Return (x, y) of the center of cell containing provided text 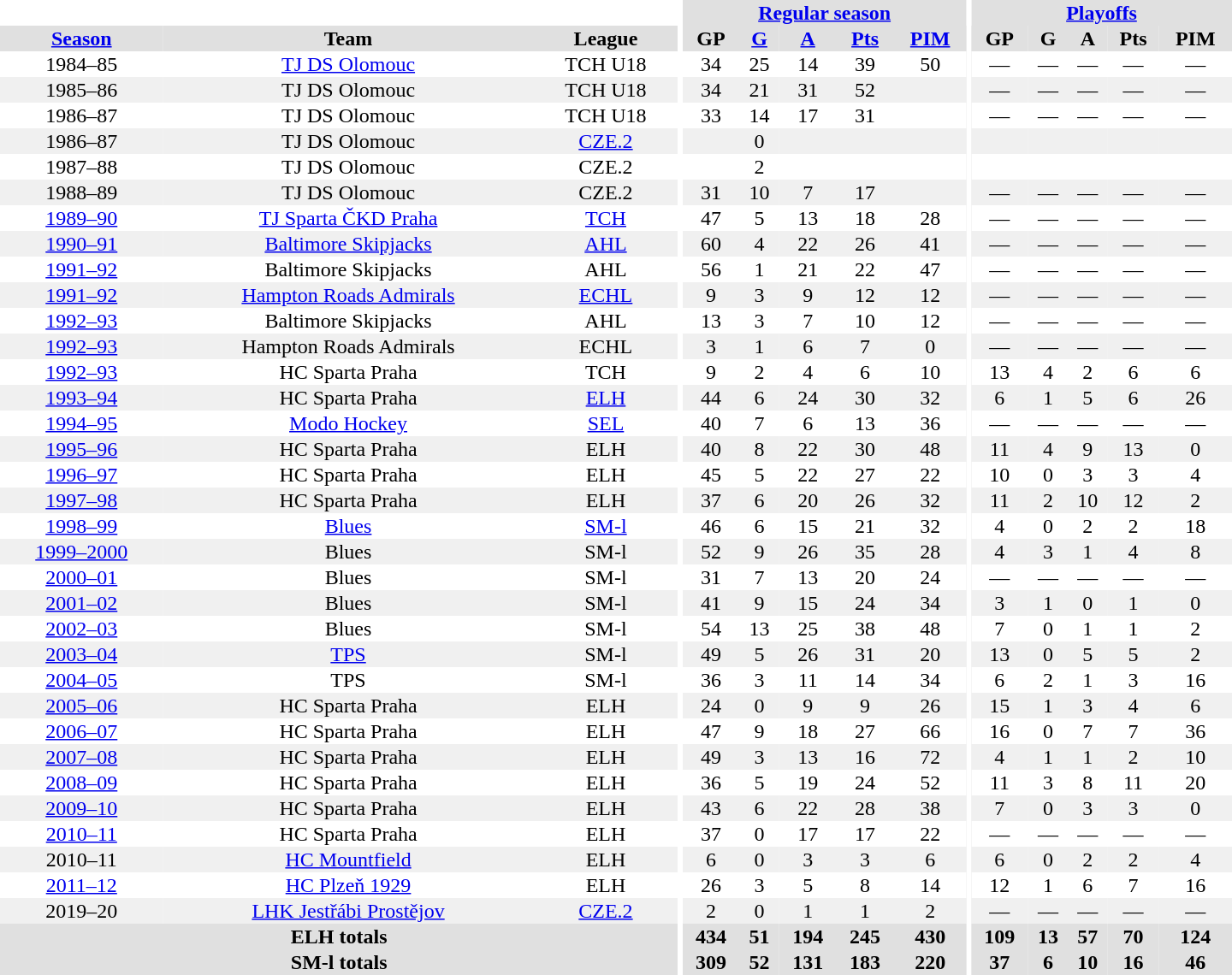
51 (759, 937)
1995–96 (81, 449)
70 (1133, 937)
43 (710, 808)
1994–95 (81, 423)
72 (931, 757)
1985–86 (81, 90)
54 (710, 629)
60 (710, 244)
1999–2000 (81, 552)
44 (710, 398)
2005–06 (81, 706)
57 (1087, 937)
1989–90 (81, 218)
1998–99 (81, 526)
45 (710, 475)
Playoffs (1102, 13)
HC Plzeň 1929 (347, 885)
Season (81, 38)
220 (931, 962)
35 (866, 552)
2000–01 (81, 577)
1990–91 (81, 244)
2009–10 (81, 808)
1987–88 (81, 167)
Modo Hockey (347, 423)
183 (866, 962)
2011–12 (81, 885)
1988–89 (81, 192)
2006–07 (81, 731)
2004–05 (81, 680)
66 (931, 731)
19 (808, 783)
39 (866, 64)
2002–03 (81, 629)
434 (710, 937)
245 (866, 937)
SEL (606, 423)
56 (710, 269)
50 (931, 64)
194 (808, 937)
109 (999, 937)
Team (347, 38)
HC Mountfield (347, 860)
33 (710, 115)
2008–09 (81, 783)
TJ Sparta ČKD Praha (347, 218)
1996–97 (81, 475)
ELH totals (339, 937)
League (606, 38)
1993–94 (81, 398)
430 (931, 937)
SM-l totals (339, 962)
309 (710, 962)
1997–98 (81, 500)
2001–02 (81, 603)
2007–08 (81, 757)
131 (808, 962)
Regular season (824, 13)
124 (1196, 937)
1984–85 (81, 64)
LHK Jestřábi Prostějov (347, 911)
2003–04 (81, 654)
2019–20 (81, 911)
